Scan for the cell matching the given text and deliver its (x, y) coordinate at center. 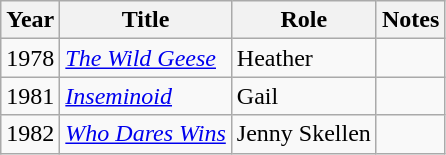
The Wild Geese (146, 58)
1981 (30, 96)
Notes (410, 20)
Jenny Skellen (304, 134)
Heather (304, 58)
Year (30, 20)
1978 (30, 58)
Title (146, 20)
Who Dares Wins (146, 134)
Inseminoid (146, 96)
Role (304, 20)
1982 (30, 134)
Gail (304, 96)
